Return [x, y] of the center of cell containing provided text 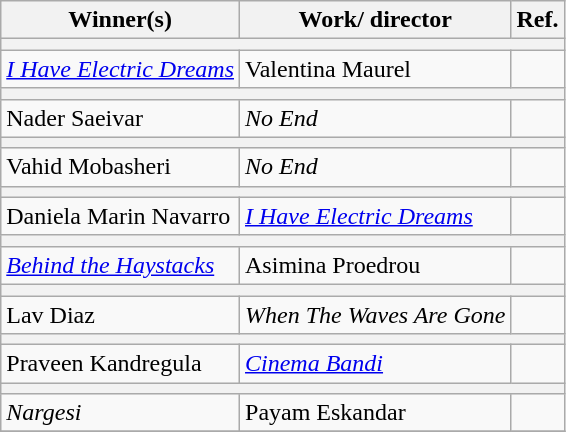
Lav Diaz [120, 315]
Asimina Proedrou [376, 265]
Ref. [538, 20]
Praveen Kandregula [120, 364]
Valentina Maurel [376, 69]
Work/ director [376, 20]
Behind the Haystacks [120, 265]
Vahid Mobasheri [120, 167]
Nargesi [120, 413]
When The Waves Are Gone [376, 315]
Nader Saeivar [120, 118]
Payam Eskandar [376, 413]
Daniela Marin Navarro [120, 216]
Winner(s) [120, 20]
Cinema Bandi [376, 364]
